Output the [X, Y] coordinate of the center of the cell containing the given text.  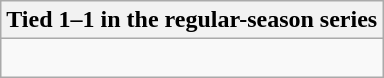
Tied 1–1 in the regular-season series [192, 20]
